Locate the cell with the specified text and output its (X, Y) center coordinate. 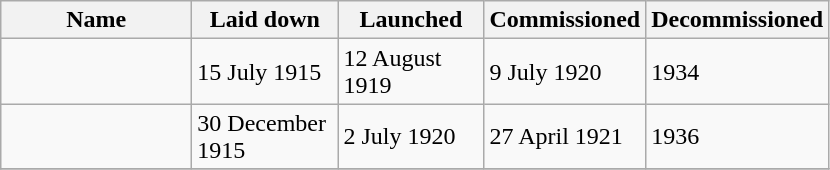
9 July 1920 (565, 72)
Launched (411, 20)
12 August 1919 (411, 72)
1934 (738, 72)
1936 (738, 136)
Decommissioned (738, 20)
30 December 1915 (265, 136)
Commissioned (565, 20)
27 April 1921 (565, 136)
Laid down (265, 20)
Name (96, 20)
15 July 1915 (265, 72)
2 July 1920 (411, 136)
